Locate the cell with the specified text and output its [x, y] center coordinate. 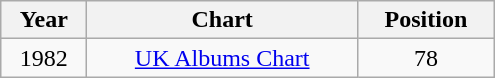
78 [426, 58]
Year [44, 20]
1982 [44, 58]
Position [426, 20]
Chart [222, 20]
UK Albums Chart [222, 58]
